Scan for the cell matching the given text and deliver its (x, y) coordinate at center. 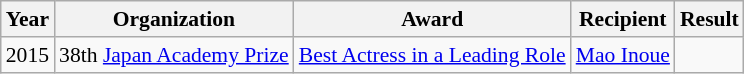
Recipient (623, 19)
Award (432, 19)
Result (710, 19)
Organization (174, 19)
Mao Inoue (623, 55)
2015 (28, 55)
38th Japan Academy Prize (174, 55)
Year (28, 19)
Best Actress in a Leading Role (432, 55)
